Locate the cell with the specified text and output its [X, Y] center coordinate. 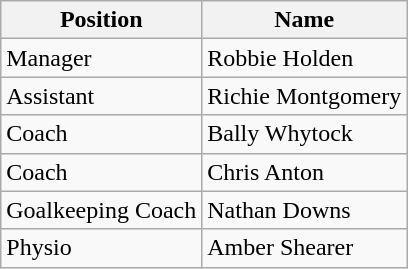
Amber Shearer [304, 248]
Robbie Holden [304, 58]
Chris Anton [304, 172]
Name [304, 20]
Richie Montgomery [304, 96]
Manager [102, 58]
Bally Whytock [304, 134]
Nathan Downs [304, 210]
Assistant [102, 96]
Position [102, 20]
Physio [102, 248]
Goalkeeping Coach [102, 210]
